Provide the (X, Y) coordinate of the cell's center where the given text is located.  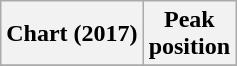
Chart (2017) (72, 34)
Peakposition (189, 34)
